Find where the given text appears and provide that cell's center as (X, Y) coordinate. 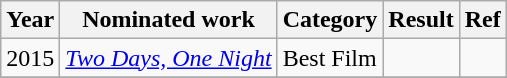
Ref (482, 20)
Nominated work (168, 20)
Best Film (330, 58)
2015 (30, 58)
Two Days, One Night (168, 58)
Category (330, 20)
Result (421, 20)
Year (30, 20)
